Locate the cell with the specified text and output its (X, Y) center coordinate. 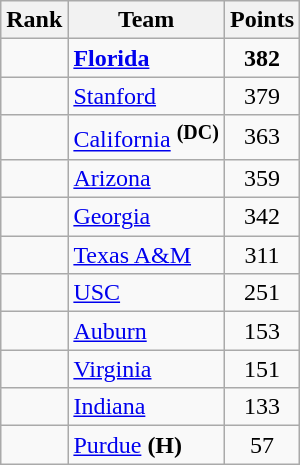
Georgia (146, 217)
133 (262, 407)
382 (262, 58)
Points (262, 20)
Virginia (146, 369)
Rank (34, 20)
Florida (146, 58)
363 (262, 138)
57 (262, 445)
Texas A&M (146, 255)
359 (262, 178)
153 (262, 331)
Arizona (146, 178)
Team (146, 20)
Purdue (H) (146, 445)
USC (146, 293)
342 (262, 217)
311 (262, 255)
379 (262, 96)
Auburn (146, 331)
151 (262, 369)
California (DC) (146, 138)
Stanford (146, 96)
251 (262, 293)
Indiana (146, 407)
